Extract the (X, Y) coordinate from the center of the cell holding the provided text.  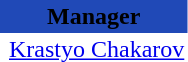
Manager (94, 16)
